Locate the cell with the specified text and output its (X, Y) center coordinate. 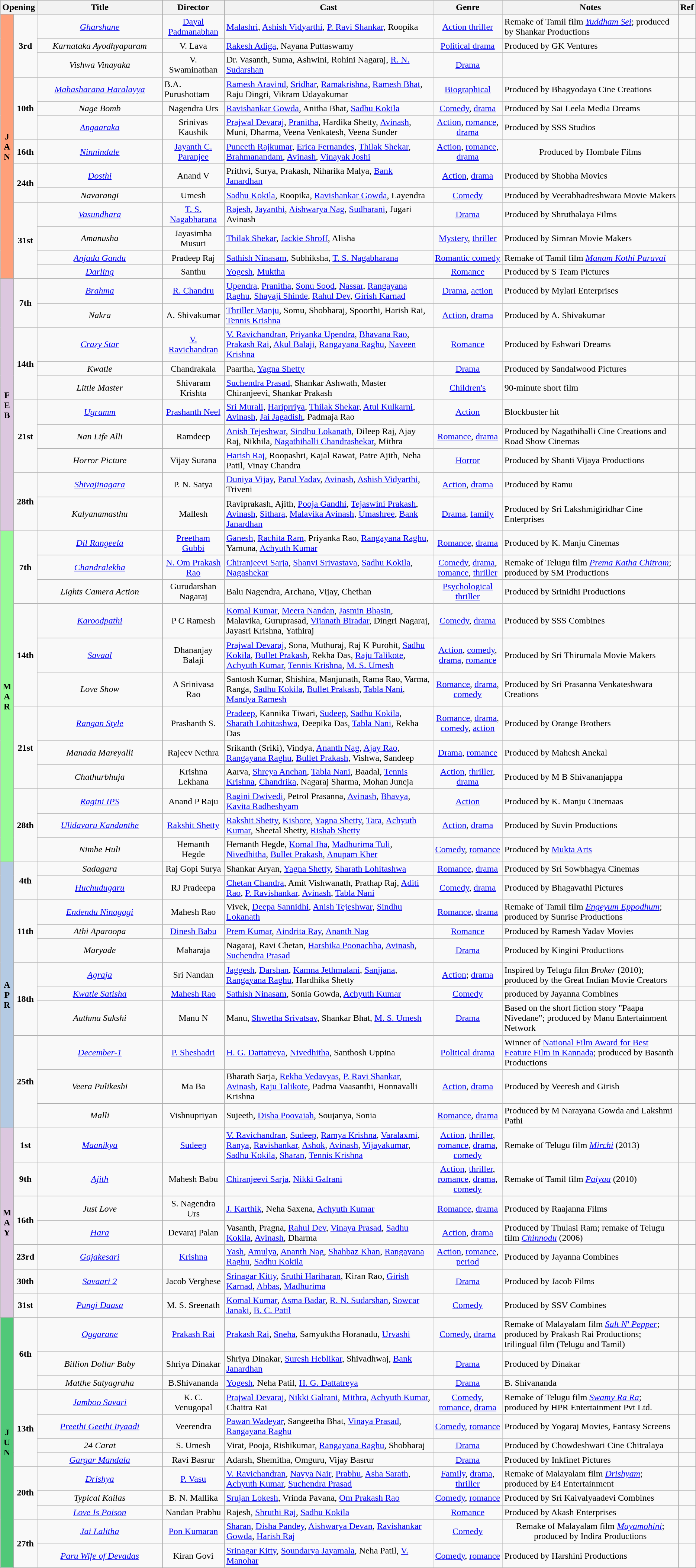
Kwatle Satisha (100, 994)
Pradeep Raj (193, 258)
Kwatle (100, 369)
Action thriller (468, 27)
Sujeeth, Disha Poovaiah, Soujanya, Sonia (329, 1116)
24 Carat (100, 1445)
Pungi Daasa (100, 1305)
Produced by Kingini Productions (590, 950)
Produced by Simran Movie Makers (590, 238)
Anand V (193, 176)
Produced by Bhagavathi Pictures (590, 888)
Sudeep (193, 1145)
Duniya Vijay, Parul Yadav, Avinash, Ashish Vidyarthi, Triveni (329, 484)
Comedy, romance, drama (468, 1402)
Produced by Hombale Films (590, 152)
Balu Nagendra, Archana, Vijay, Chethan (329, 591)
Produced by Veeresh and Girish (590, 1087)
Maryade (100, 950)
Prajwal Devaraj, Sona, Muthuraj, Raj K Purohit, Sadhu Kokila, Bullet Prakash, Rekha Das, Raju Talikote, Achyuth Kumar, Tennis Krishna, M. S. Umesh (329, 655)
Prashanth Neel (193, 412)
25th (25, 1081)
Produced by A. Shivakumar (590, 315)
Virat, Pooja, Rishikumar, Rangayana Raghu, Shobharaj (329, 1445)
S. Umesh (193, 1445)
Produced by Sri Sowbhagya Cinemas (590, 869)
Harish Raj, Roopashri, Kajal Rawat, Patre Ajith, Neha Patil, Vinay Chandra (329, 461)
Prashanth S. (193, 724)
Ramdeep (193, 436)
MAY (7, 1222)
Chandrakala (193, 369)
FEB (7, 405)
Srikanth (Sriki), Vindya, Ananth Nag, Ajay Rao, Rangayana Raghu, Bullet Prakash, Vishwa, Sandeep (329, 753)
Produced by GK Ventures (590, 46)
Drama, action (468, 291)
27th (25, 1543)
R. Chandru (193, 291)
Cast (329, 7)
Shankar Aryan, Yagna Shetty, Sharath Lohitashwa (329, 869)
A. Shivakumar (193, 315)
20th (25, 1493)
Produced by SSS Combines (590, 621)
Produced by Jacob Films (590, 1281)
13th (25, 1428)
Shivajinagara (100, 484)
Chetan Chandra, Amit Vishwanath, Prathap Raj, Aditi Rao, P. Ravishankar, Avinash, Tabla Nani (329, 888)
9th (25, 1179)
Drishya (100, 1479)
Produced by Suvin Productions (590, 825)
Paartha, Yagna Shetty (329, 369)
Ganesh, Rachita Ram, Priyanka Rao, Rangayana Raghu, Yamuna, Achyuth Kumar (329, 543)
Veerendra (193, 1426)
P. N. Satya (193, 484)
V. Swaminathan (193, 65)
Remake of Telugu film Prema Katha Chitram; produced by SM Productions (590, 567)
Nagaraj, Ravi Chetan, Harshika Poonachha, Avinash, Suchendra Prasad (329, 950)
24th (25, 183)
Anand P Raju (193, 801)
Dayal Padmanabhan (193, 27)
S. Nagendra Urs (193, 1208)
Vasanth, Pragna, Rahul Dev, Vinaya Prasad, Sadhu Kokila, Avinash, Dharma (329, 1233)
Just Love (100, 1208)
10th (25, 108)
Remake of Tamil film Manam Kothi Paravai (590, 258)
Ravishankar Gowda, Anitha Bhat, Sadhu Kokila (329, 108)
Produced by S Team Pictures (590, 272)
Preethi Geethi Ityaadi (100, 1426)
Produced by Sai Leela Media Dreams (590, 108)
B. N. Mallika (193, 1498)
produced by Jayanna Combines (590, 994)
Komal Kumar, Asma Badar, R. N. Sudarshan, Sowcar Janaki, B. C. Patil (329, 1305)
Produced by Veerabhadreshwara Movie Makers (590, 195)
Produced by SSS Studios (590, 127)
M. S. Sreenath (193, 1305)
Srujan Lokesh, Vrinda Pavana, Om Prakash Rao (329, 1498)
Upendra, Pranitha, Sonu Sood, Nassar, Rangayana Raghu, Shayaji Shinde, Rahul Dev, Girish Karnad (329, 291)
Biographical (468, 89)
Director (193, 7)
Produced by Inkfinet Pictures (590, 1459)
Produced by M Narayana Gowda and Lakshmi Pathi (590, 1116)
4th (25, 881)
1st (25, 1145)
Produced by Mylari Enterprises (590, 291)
Drama, romance (468, 753)
Remake of Telugu film Swamy Ra Ra; produced by HPR Entertainment Pvt Ltd. (590, 1402)
Rakshit Shetty (193, 825)
Comedy, drama, romance, thriller (468, 567)
Chathurbhuja (100, 777)
Umesh (193, 195)
90-minute short film (590, 388)
Shriya Dinakar, Suresh Heblikar, Shivadhwaj, Bank Janardhan (329, 1364)
Nimbe Huli (100, 850)
B. Shivananda (590, 1383)
Produced by Sandalwood Pictures (590, 369)
Family, drama, thriller (468, 1479)
Vijay Surana (193, 461)
Gajakesari (100, 1257)
N. Om Prakash Rao (193, 567)
Ravi Basrur (193, 1459)
K. C. Venugopal (193, 1402)
Anish Tejeshwar, Sindhu Lokanath, Dileep Raj, Ajay Raj, Nikhila, Nagathihalli Chandrashekar, Mithra (329, 436)
Nage Bomb (100, 108)
23rd (25, 1257)
Mallesh (193, 514)
Shivaram Krishta (193, 388)
Rakshit Shetty, Kishore, Yagna Shetty, Tara, Achyuth Kumar, Sheetal Shetty, Rishab Shetty (329, 825)
Shriya Dinakar (193, 1364)
Suchendra Prasad, Shankar Ashwath, Master Chiranjeevi, Shankar Prakash (329, 388)
Vishwa Vinayaka (100, 65)
Produced by Raajanna Films (590, 1208)
JAN (7, 147)
Amanusha (100, 238)
Santhu (193, 272)
Remake of Tamil film Yuddham Sei; produced by Shankar Productions (590, 27)
Produced by Harshini Productions (590, 1556)
H. G. Dattatreya, Nivedhitha, Santhosh Uppina (329, 1052)
JUN (7, 1443)
Dhananjay Balaji (193, 655)
Notes (590, 7)
Anjada Gandu (100, 258)
Oggarane (100, 1334)
Romance, drama, comedy (468, 689)
Chiranjeevi Sarja, Shanvi Srivastava, Sadhu Kokila, Nagashekar (329, 567)
B.A. Purushottam (193, 89)
Manu, Shwetha Srivatsav, Shankar Bhat, M. S. Umesh (329, 1018)
Sathish Ninasam, Subhiksha, T. S. Nagabharana (329, 258)
Karoodpathi (100, 621)
V. Ravichandran, Priyanka Upendra, Bhavana Rao, Prakash Rai, Akul Balaji, Rangayana Raghu, Naveen Krishna (329, 344)
Produced by Sri Thirumala Movie Makers (590, 655)
Title (100, 7)
Yash, Amulya, Ananth Nag, Shahbaz Khan, Rangayana Raghu, Sadhu Kokila (329, 1257)
Yogesh, Muktha (329, 272)
Sharan, Disha Pandey, Aishwarya Devan, Ravishankar Gowda, Harish Raj (329, 1531)
30th (25, 1281)
Hemanth Hegde, Komal Jha, Madhurima Tuli, Nivedhitha, Bullet Prakash, Anupam Kher (329, 850)
V. Ravichandran (193, 344)
Nandan Prabhu (193, 1512)
Billion Dollar Baby (100, 1364)
Produced by K. Manju Cinemaas (590, 801)
11th (25, 931)
Romantic comedy (468, 258)
Manu N (193, 1018)
Brahma (100, 291)
Dinesh Babu (193, 931)
Thilak Shekar, Jackie Shroff, Alisha (329, 238)
V. Ravichandran, Navya Nair, Prabhu, Asha Sarath, Achyuth Kumar, Suchendra Prasad (329, 1479)
Sri Nandan (193, 975)
Gargar Mandala (100, 1459)
Rajeev Nethra (193, 753)
Dil Rangeela (100, 543)
Produced by Ramesh Yadav Movies (590, 931)
Prajwal Devaraj, Nikki Galrani, Mithra, Achyuth Kumar, Chaitra Rai (329, 1402)
Puneeth Rajkumar, Erica Fernandes, Thilak Shekar, Brahmanandam, Avinash, Vinayak Joshi (329, 152)
Produced by Thulasi Ram; remake of Telugu film Chinnodu (2006) (590, 1233)
Opening (19, 7)
Devaraj Palan (193, 1233)
Ajith (100, 1179)
Ragini Dwivedi, Petrol Prasanna, Avinash, Bhavya, Kavita Radheshyam (329, 801)
P. Sheshadri (193, 1052)
Dosthi (100, 176)
Produced by Srinidhi Productions (590, 591)
Remake of Tamil film Paiyaa (2010) (590, 1179)
Prakash Rai, Sneha, Samyuktha Horanadu, Urvashi (329, 1334)
Produced by Mukta Arts (590, 850)
Savaal (100, 655)
Remake of Telugu film Mirchi (2013) (590, 1145)
Huchudugaru (100, 888)
Mystery, thriller (468, 238)
3rd (25, 46)
Winner of National Film Award for Best Feature Film in Kannada; produced by Basanth Productions (590, 1052)
Nakra (100, 315)
Navarangi (100, 195)
A Srinivasa Rao (193, 689)
Produced by SSV Combines (590, 1305)
Remake of Malayalam film Salt N' Pepper; produced by Prakash Rai Productions; trilingual film (Telugu and Tamil) (590, 1334)
Produced by M B Shivananjappa (590, 777)
Inspired by Telugu film Broker (2010); produced by the Great Indian Movie Creators (590, 975)
Produced by K. Manju Cinemas (590, 543)
Sadagara (100, 869)
Mahesh Babu (193, 1179)
Sadhu Kokila, Roopika, Ravishankar Gowda, Layendra (329, 195)
T. S. Nagabharana (193, 214)
Ugramm (100, 412)
Typical Kailas (100, 1498)
Kalyanamasthu (100, 514)
Ref (687, 7)
Produced by Orange Brothers (590, 724)
Little Master (100, 388)
Agraja (100, 975)
Aathma Sakshi (100, 1018)
Malashri, Ashish Vidyarthi, P. Ravi Shankar, Roopika (329, 27)
Drama, family (468, 514)
Jai Lalitha (100, 1531)
Matthe Satyagraha (100, 1383)
Srinivas Kaushik (193, 127)
Action, comedy, drama, romance (468, 655)
6th (25, 1353)
Action, romance, period (468, 1257)
Chandralekha (100, 567)
Produced by Ramu (590, 484)
Love Is Poison (100, 1512)
Produced by Sri Lakshmigiridhar Cine Enterprises (590, 514)
Produced by Sri Kaivalyaadevi Combines (590, 1498)
V. Ravichandran, Sudeep, Ramya Krishna, Varalaxmi, Ranya, Ravishankar, Ashok, Avinash, Vijayakumar, Sadhu Kokila, Sharan, Tennis Krishna (329, 1145)
Romance, drama, comedy, action (468, 724)
APR (7, 995)
Bharath Sarja, Rekha Vedavyas, P. Ravi Shankar, Avinash, Raju Talikote, Padma Vaasanthi, Honnavalli Krishna (329, 1087)
Children's (468, 388)
Angaaraka (100, 127)
Gurudarshan Nagaraj (193, 591)
Kiran Govi (193, 1556)
Remake of Malayalam film Drishyam; produced by E4 Entertainment (590, 1479)
Thriller Manju, Somu, Shobharaj, Spoorthi, Harish Rai, Tennis Krishna (329, 315)
Srinagar Kitty, Soundarya Jayamala, Neha Patil, V. Manohar (329, 1556)
Prajwal Devaraj, Pranitha, Hardika Shetty, Avinash, Muni, Dharma, Veena Venkatesh, Veena Sunder (329, 127)
Vivek, Deepa Sannidhi, Anish Tejeshwar, Sindhu Lokanath (329, 912)
RJ Pradeepa (193, 888)
18th (25, 998)
Ma Ba (193, 1087)
Sri Murali, Hariprriya, Thilak Shekar, Atul Kulkarni, Avinash, Jai Jagadish, Padmaja Rao (329, 412)
Srinagar Kitty, Sruthi Hariharan, Kiran Rao, Girish Karnad, Abbas, Madhurima (329, 1281)
Endendu Ninagagi (100, 912)
Vishnupriyan (193, 1116)
Jayanth C. Paranjee (193, 152)
Rajesh, Jayanthi, Aishwarya Nag, Sudharani, Jugari Avinash (329, 214)
Ulidavaru Kandanthe (100, 825)
Blockbuster hit (590, 412)
MAR (7, 696)
Darling (100, 272)
Produced by Nagathihalli Cine Creations and Road Show Cinemas (590, 436)
Ragini IPS (100, 801)
Produced by Mahesh Anekal (590, 753)
Remake of Tamil film Engeyum Eppodhum; produced by Sunrise Productions (590, 912)
Jayasimha Musuri (193, 238)
Produced by Shruthalaya Films (590, 214)
Rangan Style (100, 724)
Hara (100, 1233)
Produced by Sri Prasanna Venkateshwara Creations (590, 689)
Krishna Lekhana (193, 777)
Pradeep, Kannika Tiwari, Sudeep, Sadhu Kokila, Sharath Lohitashwa, Deepika Das, Tabla Nani, Rekha Das (329, 724)
Produced by Dinakar (590, 1364)
Raviprakash, Ajith, Pooja Gandhi, Tejaswini Prakash, Avinash, Sithara, Malavika Avinash, Umashree, Bank Janardhan (329, 514)
Krishna (193, 1257)
Paru Wife of Devadas (100, 1556)
P. Vasu (193, 1479)
Ninnindale (100, 152)
Genre (468, 7)
Produced by Jayanna Combines (590, 1257)
Action; drama (468, 975)
December-1 (100, 1052)
Komal Kumar, Meera Nandan, Jasmin Bhasin, Malavika, Guruprasad, Vijanath Biradar, Dingri Nagaraj, Jayasri Krishna, Yathiraj (329, 621)
Produced by Eshwari Dreams (590, 344)
Santosh Kumar, Shishira, Manjunath, Rama Rao, Varma, Ranga, Sadhu Kokila, Bullet Prakash, Tabla Nani, Mandya Ramesh (329, 689)
Rakesh Adiga, Nayana Puttaswamy (329, 46)
Savaari 2 (100, 1281)
Lights Camera Action (100, 591)
Sathish Ninasam, Sonia Gowda, Achyuth Kumar (329, 994)
Nan Life Alli (100, 436)
Pon Kumaran (193, 1531)
Hemanth Hegde (193, 850)
B.Shivananda (193, 1383)
Manada Mareyalli (100, 753)
Remake of Malayalam film Mayamohini; produced by Indira Productions (590, 1531)
Nagendra Urs (193, 108)
Karnataka Ayodhyapuram (100, 46)
Dr. Vasanth, Suma, Ashwini, Rohini Nagaraj, R. N. Sudarshan (329, 65)
P C Ramesh (193, 621)
Crazy Star (100, 344)
Pawan Wadeyar, Sangeetha Bhat, Vinaya Prasad, Rangayana Raghu (329, 1426)
Jaggesh, Darshan, Kamna Jethmalani, Sanjjana, Rangayana Raghu, Hardhika Shetty (329, 975)
Horror Picture (100, 461)
Prem Kumar, Aindrita Ray, Ananth Nag (329, 931)
Raj Gopi Surya (193, 869)
Psychological thriller (468, 591)
Produced by Chowdeshwari Cine Chitralaya (590, 1445)
Produced by Bhagyodaya Cine Creations (590, 89)
Prakash Rai (193, 1334)
Produced by Shobha Movies (590, 176)
Based on the short fiction story "Paapa Nivedane"; produced by Manu Entertainment Network (590, 1018)
Mahasharana Haralayya (100, 89)
Produced by Yogaraj Movies, Fantasy Screens (590, 1426)
Yogesh, Neha Patil, H. G. Dattatreya (329, 1383)
Action, thriller, drama (468, 777)
Gharshane (100, 27)
Malli (100, 1116)
Adarsh, Shemitha, Omguru, Vijay Basrur (329, 1459)
Love Show (100, 689)
Maanikya (100, 1145)
Jamboo Savari (100, 1402)
Jacob Verghese (193, 1281)
Horror (468, 461)
Prithvi, Surya, Prakash, Niharika Malya, Bank Janardhan (329, 176)
J. Karthik, Neha Saxena, Achyuth Kumar (329, 1208)
Veera Pulikeshi (100, 1087)
Rajesh, Shruthi Raj, Sadhu Kokila (329, 1512)
Aarva, Shreya Anchan, Tabla Nani, Baadal, Tennis Krishna, Chandrika, Nagaraj Sharma, Mohan Juneja (329, 777)
Chiranjeevi Sarja, Nikki Galrani (329, 1179)
Athi Aparoopa (100, 931)
Produced by Shanti Vijaya Productions (590, 461)
Ramesh Aravind, Sridhar, Ramakrishna, Ramesh Bhat, Raju Dingri, Vikram Udayakumar (329, 89)
Preetham Gubbi (193, 543)
Produced by Akash Enterprises (590, 1512)
V. Lava (193, 46)
Vasundhara (100, 214)
Maharaja (193, 950)
